Provide the [x, y] coordinate of the cell's center where the given text is located.  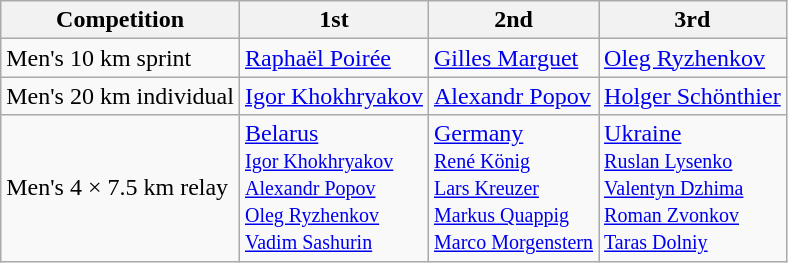
Igor Khokhryakov [334, 96]
Competition [120, 20]
GermanyRené KönigLars KreuzerMarkus QuappigMarco Morgenstern [513, 188]
Men's 20 km individual [120, 96]
BelarusIgor KhokhryakovAlexandr PopovOleg RyzhenkovVadim Sashurin [334, 188]
3rd [693, 20]
Alexandr Popov [513, 96]
Men's 4 × 7.5 km relay [120, 188]
2nd [513, 20]
Holger Schönthier [693, 96]
1st [334, 20]
Oleg Ryzhenkov [693, 58]
Raphaël Poirée [334, 58]
Gilles Marguet [513, 58]
UkraineRuslan LysenkoValentyn DzhimaRoman ZvonkovTaras Dolniy [693, 188]
Men's 10 km sprint [120, 58]
